From the cell containing the given text, extract its center point as [X, Y] coordinate. 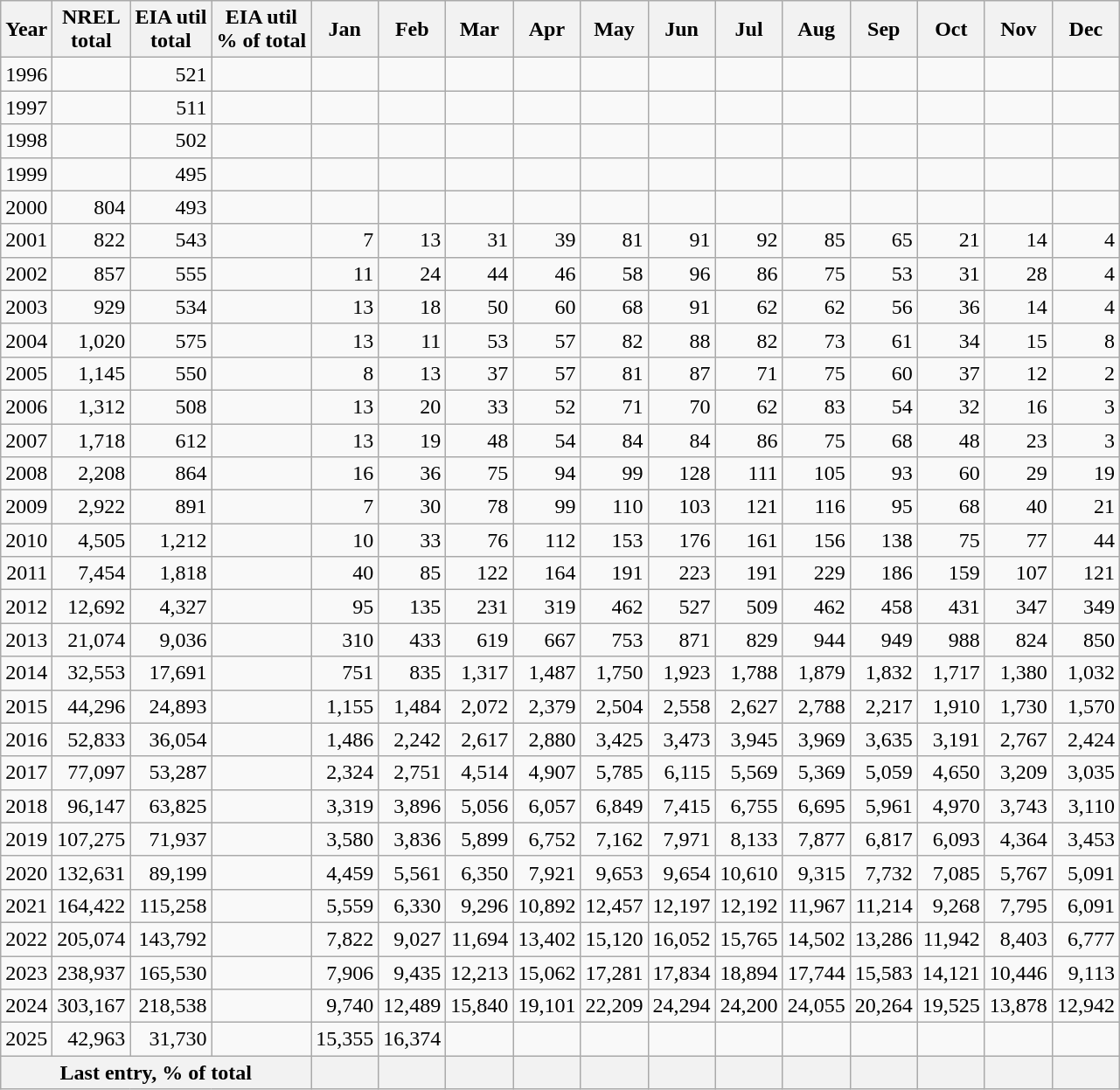
110 [614, 507]
3,473 [682, 739]
2,208 [91, 474]
20 [413, 406]
50 [479, 307]
1,317 [479, 673]
2,558 [682, 706]
9,435 [413, 973]
534 [171, 307]
31,730 [171, 1039]
231 [479, 607]
1998 [26, 141]
2020 [26, 872]
Feb [413, 30]
164 [547, 573]
112 [547, 540]
15 [1018, 340]
63,825 [171, 806]
3,209 [1018, 773]
4,970 [951, 806]
14,502 [817, 939]
1,879 [817, 673]
17,744 [817, 973]
58 [614, 274]
96 [682, 274]
229 [817, 573]
1,312 [91, 406]
2005 [26, 373]
11,967 [817, 906]
2000 [26, 207]
135 [413, 607]
77,097 [91, 773]
Jun [682, 30]
2016 [26, 739]
65 [883, 240]
1,788 [748, 673]
116 [817, 507]
1,032 [1086, 673]
929 [91, 307]
3,635 [883, 739]
159 [951, 573]
70 [682, 406]
83 [817, 406]
6,752 [547, 839]
891 [171, 507]
2012 [26, 607]
495 [171, 174]
15,765 [748, 939]
13,402 [547, 939]
1,570 [1086, 706]
17,834 [682, 973]
6,115 [682, 773]
2018 [26, 806]
77 [1018, 540]
92 [748, 240]
2,922 [91, 507]
310 [344, 640]
12 [1018, 373]
2,504 [614, 706]
5,785 [614, 773]
2010 [26, 540]
5,767 [1018, 872]
1,486 [344, 739]
15,355 [344, 1039]
822 [91, 240]
Aug [817, 30]
107,275 [91, 839]
4,650 [951, 773]
1,923 [682, 673]
153 [614, 540]
24 [413, 274]
4,907 [547, 773]
May [614, 30]
5,056 [479, 806]
1,487 [547, 673]
319 [547, 607]
2,627 [748, 706]
1,750 [614, 673]
3,191 [951, 739]
2,788 [817, 706]
9,113 [1086, 973]
2,880 [547, 739]
2,324 [344, 773]
2015 [26, 706]
6,350 [479, 872]
6,817 [883, 839]
2022 [26, 939]
17,281 [614, 973]
53,287 [171, 773]
2021 [26, 906]
4,514 [479, 773]
1999 [26, 174]
156 [817, 540]
61 [883, 340]
19,525 [951, 1006]
11,694 [479, 939]
5,569 [748, 773]
218,538 [171, 1006]
949 [883, 640]
575 [171, 340]
93 [883, 474]
9,740 [344, 1006]
11,942 [951, 939]
2002 [26, 274]
7,906 [344, 973]
12,692 [91, 607]
303,167 [91, 1006]
9,653 [614, 872]
944 [817, 640]
835 [413, 673]
3,319 [344, 806]
3,453 [1086, 839]
1996 [26, 74]
3,110 [1086, 806]
88 [682, 340]
12,942 [1086, 1006]
NRELtotal [91, 30]
2,379 [547, 706]
6,695 [817, 806]
1,832 [883, 673]
111 [748, 474]
3,425 [614, 739]
13,286 [883, 939]
52,833 [91, 739]
24,055 [817, 1006]
24,200 [748, 1006]
164,422 [91, 906]
Year [26, 30]
23 [1018, 440]
555 [171, 274]
13,878 [1018, 1006]
988 [951, 640]
1,212 [171, 540]
2024 [26, 1006]
71,937 [171, 839]
5,961 [883, 806]
9,296 [479, 906]
34 [951, 340]
521 [171, 74]
2,617 [479, 739]
18 [413, 307]
7,454 [91, 573]
871 [682, 640]
857 [91, 274]
9,654 [682, 872]
19,101 [547, 1006]
46 [547, 274]
94 [547, 474]
2,217 [883, 706]
829 [748, 640]
15,583 [883, 973]
143,792 [171, 939]
7,822 [344, 939]
3,580 [344, 839]
349 [1086, 607]
9,315 [817, 872]
2008 [26, 474]
2,767 [1018, 739]
15,062 [547, 973]
2,072 [479, 706]
12,457 [614, 906]
122 [479, 573]
24,294 [682, 1006]
18,894 [748, 973]
502 [171, 141]
16,052 [682, 939]
103 [682, 507]
2025 [26, 1039]
824 [1018, 640]
22,209 [614, 1006]
3,969 [817, 739]
4,459 [344, 872]
2006 [26, 406]
205,074 [91, 939]
105 [817, 474]
9,036 [171, 640]
186 [883, 573]
12,192 [748, 906]
5,091 [1086, 872]
10,446 [1018, 973]
128 [682, 474]
7,795 [1018, 906]
8,133 [748, 839]
6,093 [951, 839]
132,631 [91, 872]
15,120 [614, 939]
6,755 [748, 806]
1,730 [1018, 706]
20,264 [883, 1006]
864 [171, 474]
Jul [748, 30]
1997 [26, 108]
6,057 [547, 806]
2019 [26, 839]
6,330 [413, 906]
89,199 [171, 872]
32,553 [91, 673]
2007 [26, 440]
7,085 [951, 872]
1,484 [413, 706]
5,561 [413, 872]
30 [413, 507]
7,162 [614, 839]
73 [817, 340]
28 [1018, 274]
52 [547, 406]
751 [344, 673]
12,197 [682, 906]
9,268 [951, 906]
804 [91, 207]
Dec [1086, 30]
76 [479, 540]
223 [682, 573]
2014 [26, 673]
Mar [479, 30]
1,155 [344, 706]
2,242 [413, 739]
5,059 [883, 773]
10,892 [547, 906]
16,374 [413, 1039]
2011 [26, 573]
12,489 [413, 1006]
Nov [1018, 30]
511 [171, 108]
7,415 [682, 806]
4,327 [171, 607]
17,691 [171, 673]
3,896 [413, 806]
2003 [26, 307]
2 [1086, 373]
EIA util% of total [261, 30]
3,836 [413, 839]
32 [951, 406]
2,751 [413, 773]
39 [547, 240]
5,899 [479, 839]
1,717 [951, 673]
1,020 [91, 340]
12,213 [479, 973]
6,777 [1086, 939]
Oct [951, 30]
56 [883, 307]
2017 [26, 773]
87 [682, 373]
176 [682, 540]
619 [479, 640]
7,921 [547, 872]
7,877 [817, 839]
Jan [344, 30]
165,530 [171, 973]
2001 [26, 240]
29 [1018, 474]
6,849 [614, 806]
1,145 [91, 373]
493 [171, 207]
138 [883, 540]
550 [171, 373]
1,380 [1018, 673]
1,818 [171, 573]
3,743 [1018, 806]
14,121 [951, 973]
8,403 [1018, 939]
161 [748, 540]
4,364 [1018, 839]
2009 [26, 507]
9,027 [413, 939]
42,963 [91, 1039]
4,505 [91, 540]
11,214 [883, 906]
Sep [883, 30]
3,945 [748, 739]
5,369 [817, 773]
508 [171, 406]
238,937 [91, 973]
3,035 [1086, 773]
7,732 [883, 872]
509 [748, 607]
5,559 [344, 906]
78 [479, 507]
24,893 [171, 706]
96,147 [91, 806]
10,610 [748, 872]
44,296 [91, 706]
Apr [547, 30]
2,424 [1086, 739]
850 [1086, 640]
458 [883, 607]
431 [951, 607]
EIA utiltotal [171, 30]
Last entry, % of total [156, 1073]
7,971 [682, 839]
667 [547, 640]
2023 [26, 973]
21,074 [91, 640]
612 [171, 440]
107 [1018, 573]
2004 [26, 340]
115,258 [171, 906]
1,718 [91, 440]
433 [413, 640]
753 [614, 640]
10 [344, 540]
1,910 [951, 706]
36,054 [171, 739]
6,091 [1086, 906]
527 [682, 607]
543 [171, 240]
2013 [26, 640]
347 [1018, 607]
15,840 [479, 1006]
